Capture the cell that displays the provided text and extract its (x, y) central coordinate. 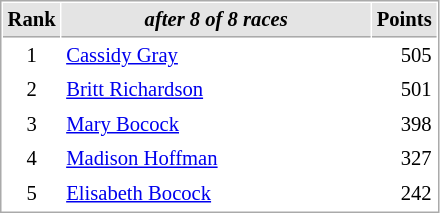
1 (32, 56)
4 (32, 158)
398 (404, 124)
Rank (32, 20)
501 (404, 90)
Mary Bocock (216, 124)
Britt Richardson (216, 90)
5 (32, 194)
2 (32, 90)
after 8 of 8 races (216, 20)
3 (32, 124)
Points (404, 20)
242 (404, 194)
Madison Hoffman (216, 158)
Cassidy Gray (216, 56)
327 (404, 158)
505 (404, 56)
Elisabeth Bocock (216, 194)
